Provide the [x, y] coordinate of the cell's center where the given text is located.  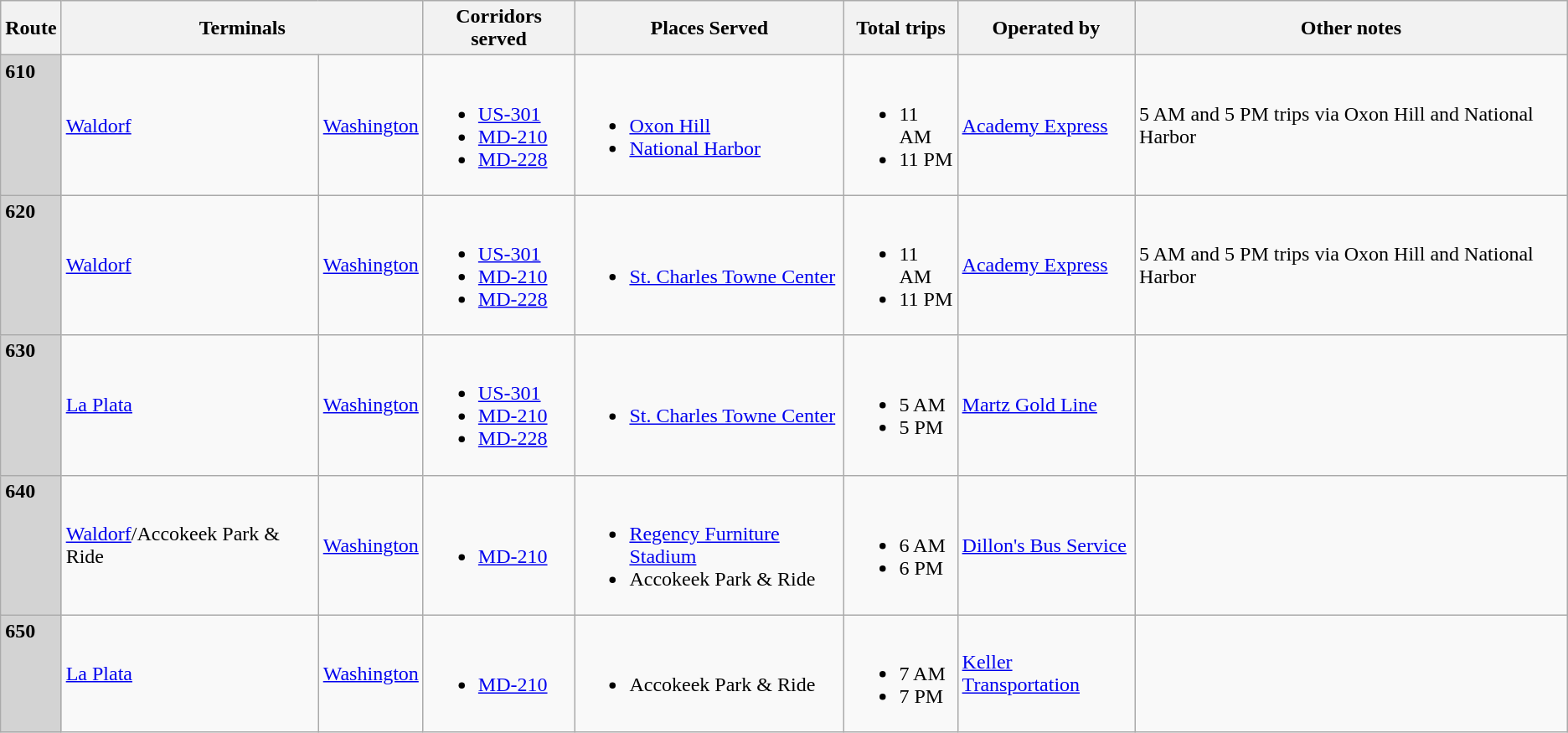
Oxon HillNational Harbor [709, 126]
640 [31, 545]
Keller Transportation [1046, 674]
Corridors served [499, 28]
630 [31, 405]
Other notes [1352, 28]
Total trips [901, 28]
6 AM6 PM [901, 545]
Martz Gold Line [1046, 405]
Operated by [1046, 28]
Terminals [242, 28]
620 [31, 265]
Places Served [709, 28]
Accokeek Park & Ride [709, 674]
650 [31, 674]
Route [31, 28]
Dillon's Bus Service [1046, 545]
610 [31, 126]
Regency Furniture StadiumAccokeek Park & Ride [709, 545]
7 AM7 PM [901, 674]
Waldorf/Accokeek Park & Ride [189, 545]
5 AM5 PM [901, 405]
